Search for the cell housing the specified text and yield its [x, y] center coordinate. 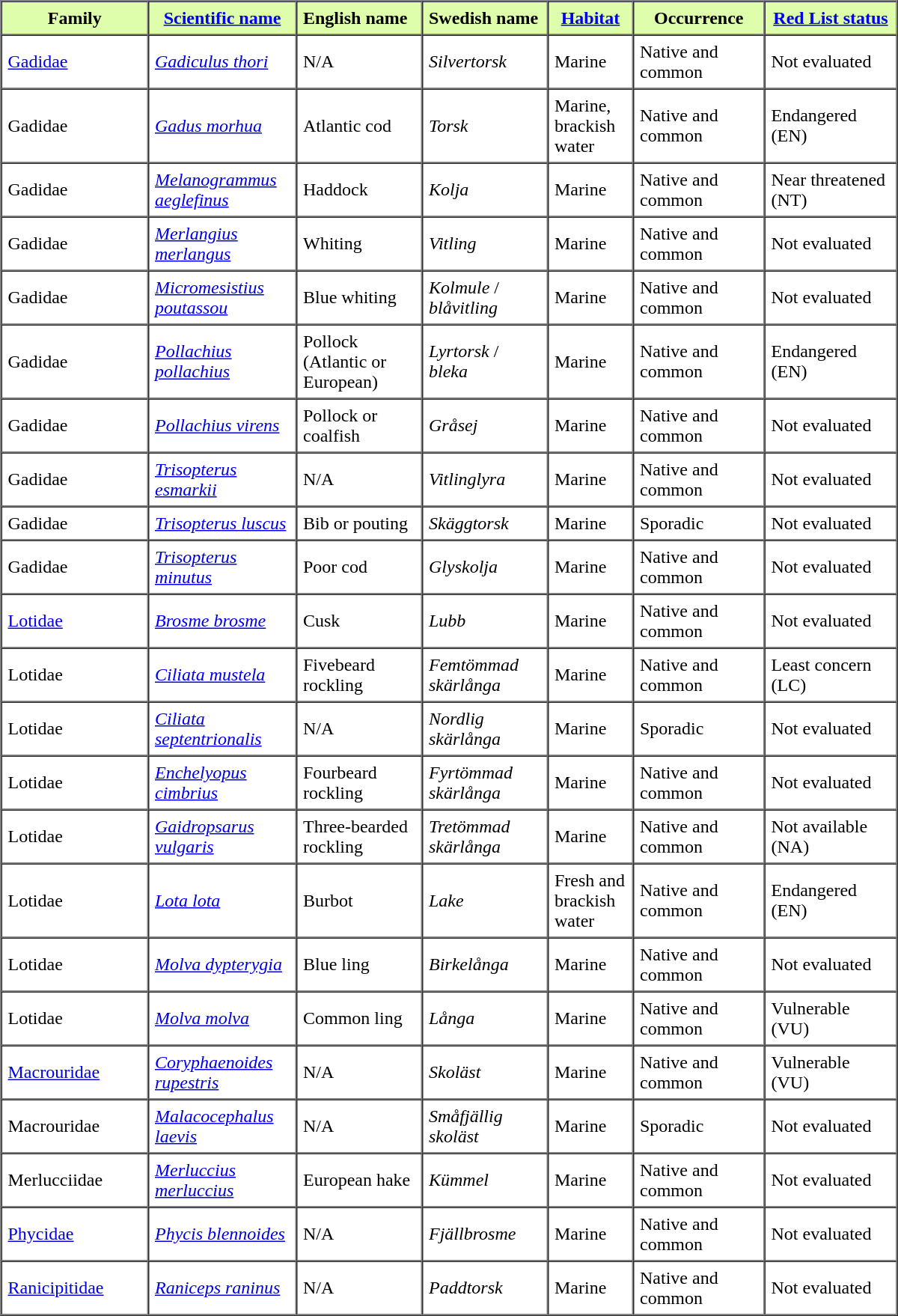
Långa [485, 1018]
Fresh and brackish water [590, 901]
Merlangius merlangus [222, 244]
Pollock (Atlantic or European) [359, 362]
Glyskolja [485, 567]
Occurrence [699, 18]
Three-bearded rockling [359, 837]
Småfjällig skoläst [485, 1126]
Malacocephalus laevis [222, 1126]
Whiting [359, 244]
Merlucciidae [75, 1180]
Paddtorsk [485, 1288]
Kolmule / blåvitling [485, 298]
Enchelyopus cimbrius [222, 783]
Silvertorsk [485, 61]
Bib or pouting [359, 523]
Cusk [359, 621]
Trisopterus luscus [222, 523]
Molva molva [222, 1018]
European hake [359, 1180]
Marine, brackish water [590, 126]
Nordlig skärlånga [485, 729]
Not available (NA) [831, 837]
Coryphaenoides rupestris [222, 1072]
Near threatened (NT) [831, 190]
Kolja [485, 190]
Common ling [359, 1018]
Skoläst [485, 1072]
Lota lota [222, 901]
Blue ling [359, 964]
Merluccius merluccius [222, 1180]
Family [75, 18]
Atlantic cod [359, 126]
Skäggtorsk [485, 523]
Blue whiting [359, 298]
Habitat [590, 18]
Gadus morhua [222, 126]
Red List status [831, 18]
Pollachius virens [222, 425]
Vitlinglyra [485, 479]
Least concern (LC) [831, 675]
Gadiculus thori [222, 61]
Birkelånga [485, 964]
Fyrtömmad skärlånga [485, 783]
Haddock [359, 190]
Fourbeard rockling [359, 783]
Fivebeard rockling [359, 675]
Brosme brosme [222, 621]
Pollachius pollachius [222, 362]
Pollock or coalfish [359, 425]
Vitling [485, 244]
Melanogrammus aeglefinus [222, 190]
Gråsej [485, 425]
Scientific name [222, 18]
Torsk [485, 126]
Burbot [359, 901]
Femtömmad skärlånga [485, 675]
Micromesistius poutassou [222, 298]
Trisopterus minutus [222, 567]
English name [359, 18]
Phycis blennoides [222, 1234]
Lake [485, 901]
Kümmel [485, 1180]
Lyrtorsk / bleka [485, 362]
Lubb [485, 621]
Raniceps raninus [222, 1288]
Molva dypterygia [222, 964]
Ciliata mustela [222, 675]
Fjällbrosme [485, 1234]
Phycidae [75, 1234]
Gaidropsarus vulgaris [222, 837]
Tretömmad skärlånga [485, 837]
Swedish name [485, 18]
Trisopterus esmarkii [222, 479]
Ciliata septentrionalis [222, 729]
Ranicipitidae [75, 1288]
Poor cod [359, 567]
